For the text-containing cell, return its midpoint in (x, y) coordinate format. 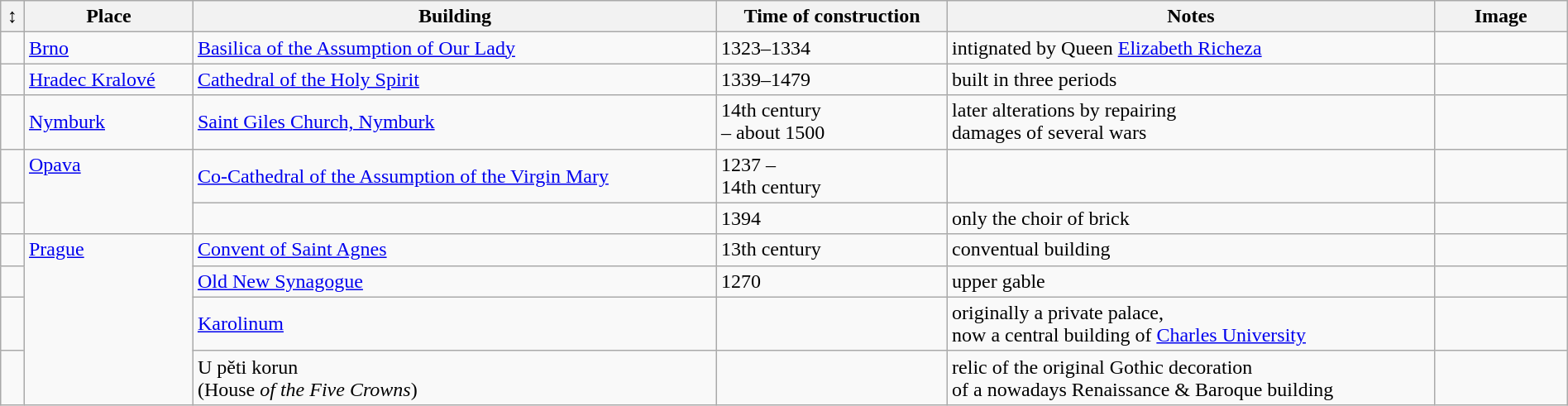
U pěti korun(House of the Five Crowns) (455, 377)
1270 (832, 281)
↕ (13, 17)
1323–1334 (832, 48)
1237 –14th century (832, 175)
Convent of Saint Agnes (455, 250)
Brno (108, 48)
relic of the original Gothic decorationof a nowadays Renaissance & Baroque building (1191, 377)
Basilica of the Assumption of Our Lady (455, 48)
Saint Giles Church, Nymburk (455, 122)
Nymburk (108, 122)
Image (1500, 17)
1339–1479 (832, 79)
13th century (832, 250)
built in three periods (1191, 79)
originally a private palace,now a central building of Charles University (1191, 324)
conventual building (1191, 250)
Hradec Kralové (108, 79)
Opava (108, 192)
intignated by Queen Elizabeth Richeza (1191, 48)
Prague (108, 319)
14th century– about 1500 (832, 122)
upper gable (1191, 281)
Notes (1191, 17)
Building (455, 17)
1394 (832, 218)
Co-Cathedral of the Assumption of the Virgin Mary (455, 175)
Cathedral of the Holy Spirit (455, 79)
only the choir of brick (1191, 218)
Place (108, 17)
later alterations by repairingdamages of several wars (1191, 122)
Time of construction (832, 17)
Karolinum (455, 324)
Old New Synagogue (455, 281)
